Output the [X, Y] coordinate of the center of the cell containing the given text.  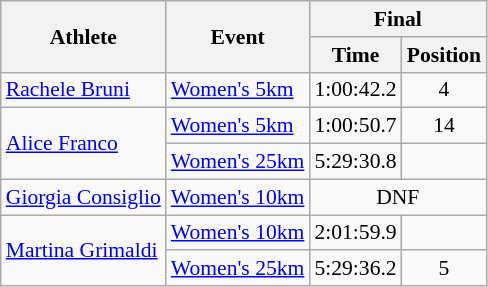
Athlete [84, 36]
Martina Grimaldi [84, 250]
2:01:59.9 [355, 233]
Event [238, 36]
5:29:36.2 [355, 269]
14 [444, 126]
1:00:50.7 [355, 126]
Giorgia Consiglio [84, 197]
Final [398, 19]
Position [444, 55]
Time [355, 55]
DNF [398, 197]
4 [444, 90]
Rachele Bruni [84, 90]
1:00:42.2 [355, 90]
5 [444, 269]
Alice Franco [84, 144]
5:29:30.8 [355, 162]
